Return (X, Y) of the center of cell containing provided text 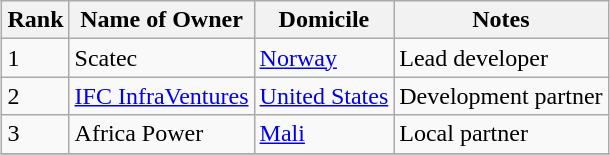
United States (324, 96)
Africa Power (162, 134)
Rank (36, 20)
Norway (324, 58)
IFC InfraVentures (162, 96)
Local partner (501, 134)
2 (36, 96)
Name of Owner (162, 20)
Development partner (501, 96)
3 (36, 134)
Lead developer (501, 58)
1 (36, 58)
Notes (501, 20)
Domicile (324, 20)
Scatec (162, 58)
Mali (324, 134)
